Pinpoint the cell where the given text exists, returning its [X, Y] midpoint coordinate. 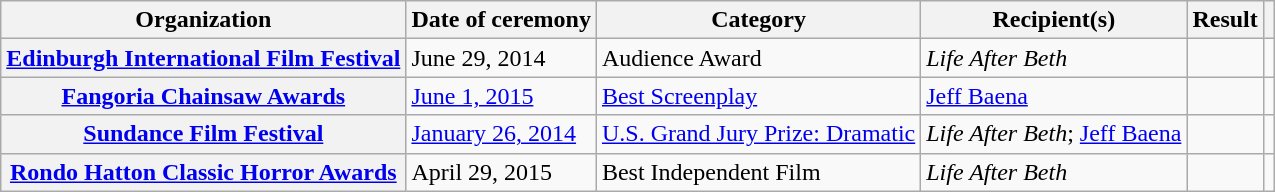
June 1, 2015 [502, 96]
Recipient(s) [1054, 20]
Audience Award [758, 58]
Category [758, 20]
Edinburgh International Film Festival [204, 58]
Best Screenplay [758, 96]
Date of ceremony [502, 20]
June 29, 2014 [502, 58]
Result [1225, 20]
U.S. Grand Jury Prize: Dramatic [758, 134]
Organization [204, 20]
Best Independent Film [758, 172]
Rondo Hatton Classic Horror Awards [204, 172]
Fangoria Chainsaw Awards [204, 96]
April 29, 2015 [502, 172]
Sundance Film Festival [204, 134]
January 26, 2014 [502, 134]
Life After Beth; Jeff Baena [1054, 134]
Jeff Baena [1054, 96]
